Detect which cell encompasses the target text, then output its [x, y] center coordinate. 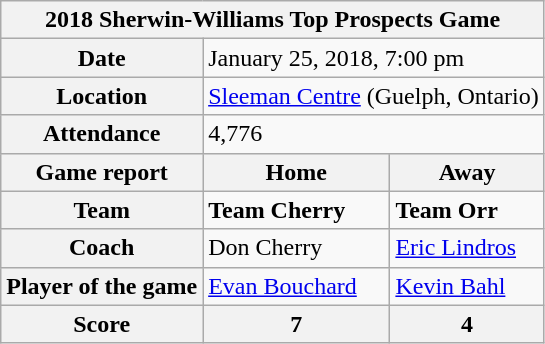
Date [102, 58]
Eric Lindros [467, 248]
Player of the game [102, 286]
Kevin Bahl [467, 286]
Home [296, 172]
Away [467, 172]
7 [296, 324]
Coach [102, 248]
2018 Sherwin-Williams Top Prospects Game [273, 20]
Don Cherry [296, 248]
Game report [102, 172]
4 [467, 324]
Team Cherry [296, 210]
January 25, 2018, 7:00 pm [374, 58]
Evan Bouchard [296, 286]
Sleeman Centre (Guelph, Ontario) [374, 96]
4,776 [374, 134]
Location [102, 96]
Team [102, 210]
Team Orr [467, 210]
Score [102, 324]
Attendance [102, 134]
